From the cell containing the given text, extract its center point as (x, y) coordinate. 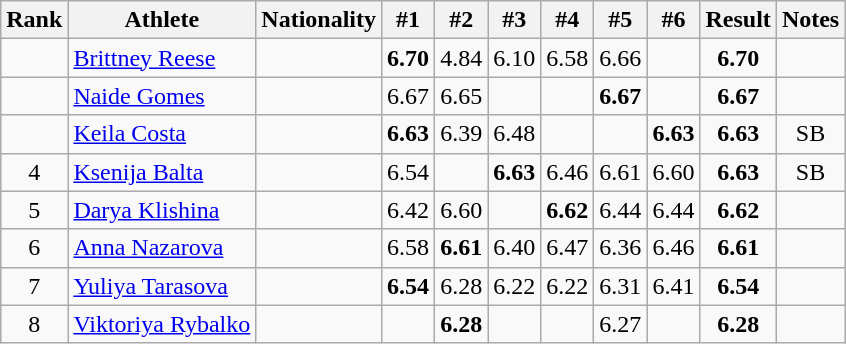
Ksenija Balta (162, 172)
Naide Gomes (162, 96)
#4 (568, 20)
6.48 (514, 134)
6.65 (462, 96)
4 (34, 172)
6.10 (514, 58)
Anna Nazarova (162, 248)
Rank (34, 20)
6.66 (620, 58)
6.27 (620, 324)
#1 (408, 20)
6.36 (620, 248)
6 (34, 248)
Darya Klishina (162, 210)
6.40 (514, 248)
5 (34, 210)
6.41 (674, 286)
8 (34, 324)
Notes (810, 20)
6.47 (568, 248)
7 (34, 286)
#2 (462, 20)
6.31 (620, 286)
Nationality (319, 20)
Yuliya Tarasova (162, 286)
Brittney Reese (162, 58)
#6 (674, 20)
#3 (514, 20)
Result (738, 20)
4.84 (462, 58)
Keila Costa (162, 134)
6.42 (408, 210)
#5 (620, 20)
6.39 (462, 134)
Athlete (162, 20)
Viktoriya Rybalko (162, 324)
